Output the (X, Y) coordinate of the center of the cell containing the given text.  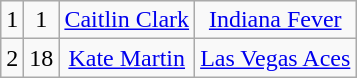
Caitlin Clark (127, 20)
18 (42, 58)
Kate Martin (127, 58)
Las Vegas Aces (276, 58)
Indiana Fever (276, 20)
2 (12, 58)
